Extract the (X, Y) coordinate from the center of the cell holding the provided text.  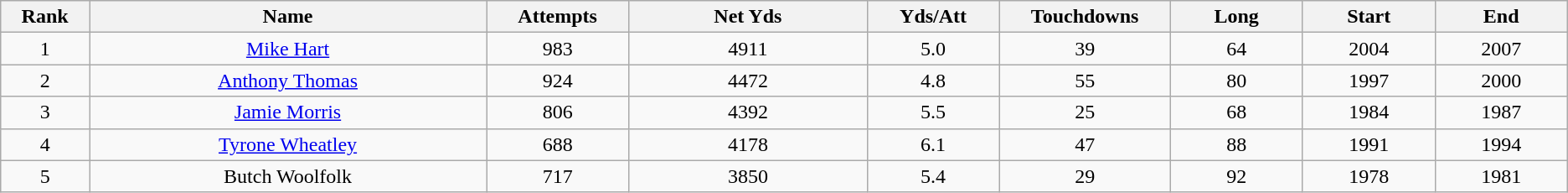
5.4 (933, 176)
39 (1085, 49)
68 (1236, 112)
Start (1369, 17)
4178 (748, 144)
Rank (45, 17)
5 (45, 176)
Yds/Att (933, 17)
End (1501, 17)
47 (1085, 144)
806 (558, 112)
64 (1236, 49)
1981 (1501, 176)
2 (45, 81)
Name (288, 17)
4.8 (933, 81)
1978 (1369, 176)
1984 (1369, 112)
29 (1085, 176)
Anthony Thomas (288, 81)
4 (45, 144)
Tyrone Wheatley (288, 144)
6.1 (933, 144)
3 (45, 112)
88 (1236, 144)
55 (1085, 81)
3850 (748, 176)
Touchdowns (1085, 17)
92 (1236, 176)
Attempts (558, 17)
80 (1236, 81)
1997 (1369, 81)
1994 (1501, 144)
2007 (1501, 49)
983 (558, 49)
688 (558, 144)
4392 (748, 112)
Net Yds (748, 17)
5.5 (933, 112)
5.0 (933, 49)
4472 (748, 81)
Jamie Morris (288, 112)
4911 (748, 49)
25 (1085, 112)
Mike Hart (288, 49)
1991 (1369, 144)
717 (558, 176)
Butch Woolfolk (288, 176)
1987 (1501, 112)
2000 (1501, 81)
Long (1236, 17)
2004 (1369, 49)
1 (45, 49)
924 (558, 81)
